Return [x, y] of the center of cell containing provided text 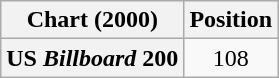
Chart (2000) [92, 20]
Position [231, 20]
108 [231, 58]
US Billboard 200 [92, 58]
